For the text-containing cell, return its midpoint in (x, y) coordinate format. 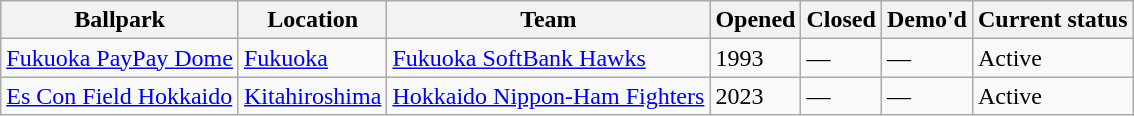
Current status (1052, 20)
Closed (841, 20)
Fukuoka (312, 58)
Fukuoka SoftBank Hawks (548, 58)
Hokkaido Nippon-Ham Fighters (548, 96)
1993 (756, 58)
Location (312, 20)
2023 (756, 96)
Opened (756, 20)
Kitahiroshima (312, 96)
Es Con Field Hokkaido (120, 96)
Demo'd (926, 20)
Team (548, 20)
Ballpark (120, 20)
Fukuoka PayPay Dome (120, 58)
